Locate the cell with the specified text and output its [x, y] center coordinate. 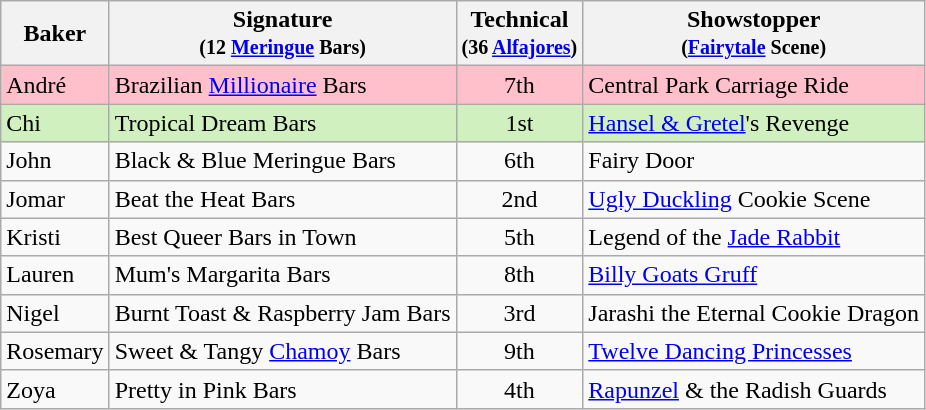
Rosemary [55, 351]
8th [520, 275]
1st [520, 123]
4th [520, 389]
6th [520, 161]
John [55, 161]
Beat the Heat Bars [282, 199]
7th [520, 85]
André [55, 85]
5th [520, 237]
Jarashi the Eternal Cookie Dragon [754, 313]
Best Queer Bars in Town [282, 237]
Showstopper(Fairytale Scene) [754, 34]
Lauren [55, 275]
Fairy Door [754, 161]
Zoya [55, 389]
Twelve Dancing Princesses [754, 351]
Chi [55, 123]
Nigel [55, 313]
Black & Blue Meringue Bars [282, 161]
3rd [520, 313]
Sweet & Tangy Chamoy Bars [282, 351]
Burnt Toast & Raspberry Jam Bars [282, 313]
Mum's Margarita Bars [282, 275]
Baker [55, 34]
Tropical Dream Bars [282, 123]
Central Park Carriage Ride [754, 85]
Rapunzel & the Radish Guards [754, 389]
2nd [520, 199]
Brazilian Millionaire Bars [282, 85]
Hansel & Gretel's Revenge [754, 123]
Ugly Duckling Cookie Scene [754, 199]
Technical(36 Alfajores) [520, 34]
Pretty in Pink Bars [282, 389]
Billy Goats Gruff [754, 275]
Kristi [55, 237]
Legend of the Jade Rabbit [754, 237]
Signature(12 Meringue Bars) [282, 34]
Jomar [55, 199]
9th [520, 351]
